Return the [X, Y] coordinate for the center point of the cell that contains the specified text.  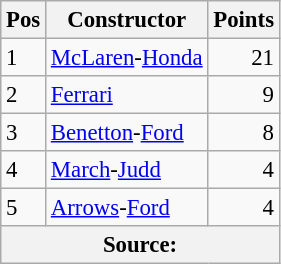
McLaren-Honda [127, 58]
1 [24, 58]
2 [24, 95]
Pos [24, 20]
Ferrari [127, 95]
9 [244, 95]
Constructor [127, 20]
March-Judd [127, 170]
Source: [140, 245]
5 [24, 208]
Arrows-Ford [127, 208]
Benetton-Ford [127, 133]
8 [244, 133]
3 [24, 133]
Points [244, 20]
21 [244, 58]
